Capture the cell that displays the provided text and extract its (X, Y) central coordinate. 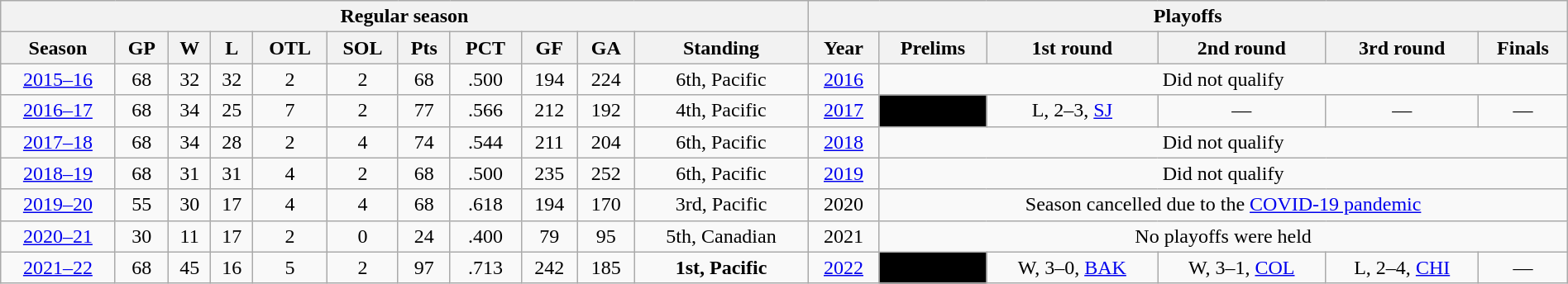
45 (190, 267)
2016 (844, 79)
L, 2–4, CHI (1403, 267)
2020–21 (58, 236)
No playoffs were held (1223, 236)
PCT (485, 48)
3rd, Pacific (721, 205)
7 (290, 111)
1st round (1072, 48)
252 (606, 173)
GA (606, 48)
2021–22 (58, 267)
3rd round (1403, 48)
5th, Canadian (721, 236)
2015–16 (58, 79)
2019 (844, 173)
.713 (485, 267)
Pts (423, 48)
2020 (844, 205)
.618 (485, 205)
OTL (290, 48)
Regular season (404, 17)
1st, Pacific (721, 267)
Season (58, 48)
GP (142, 48)
224 (606, 79)
55 (142, 205)
Playoffs (1188, 17)
0 (363, 236)
235 (549, 173)
5 (290, 267)
W, 3–1, COL (1242, 267)
79 (549, 236)
97 (423, 267)
242 (549, 267)
170 (606, 205)
2016–17 (58, 111)
2017 (844, 111)
GF (549, 48)
2021 (844, 236)
Prelims (933, 48)
2018 (844, 142)
.566 (485, 111)
4th, Pacific (721, 111)
212 (549, 111)
W, 3–0, BAK (1072, 267)
25 (232, 111)
185 (606, 267)
74 (423, 142)
24 (423, 236)
28 (232, 142)
2017–18 (58, 142)
SOL (363, 48)
2018–19 (58, 173)
.544 (485, 142)
W (190, 48)
.400 (485, 236)
Finals (1523, 48)
192 (606, 111)
16 (232, 267)
95 (606, 236)
Season cancelled due to the COVID-19 pandemic (1223, 205)
204 (606, 142)
L, 2–3, SJ (1072, 111)
Year (844, 48)
77 (423, 111)
2022 (844, 267)
L (232, 48)
2019–20 (58, 205)
Standing (721, 48)
11 (190, 236)
2nd round (1242, 48)
211 (549, 142)
